Return the (X, Y) coordinate for the center point of the cell that contains the specified text.  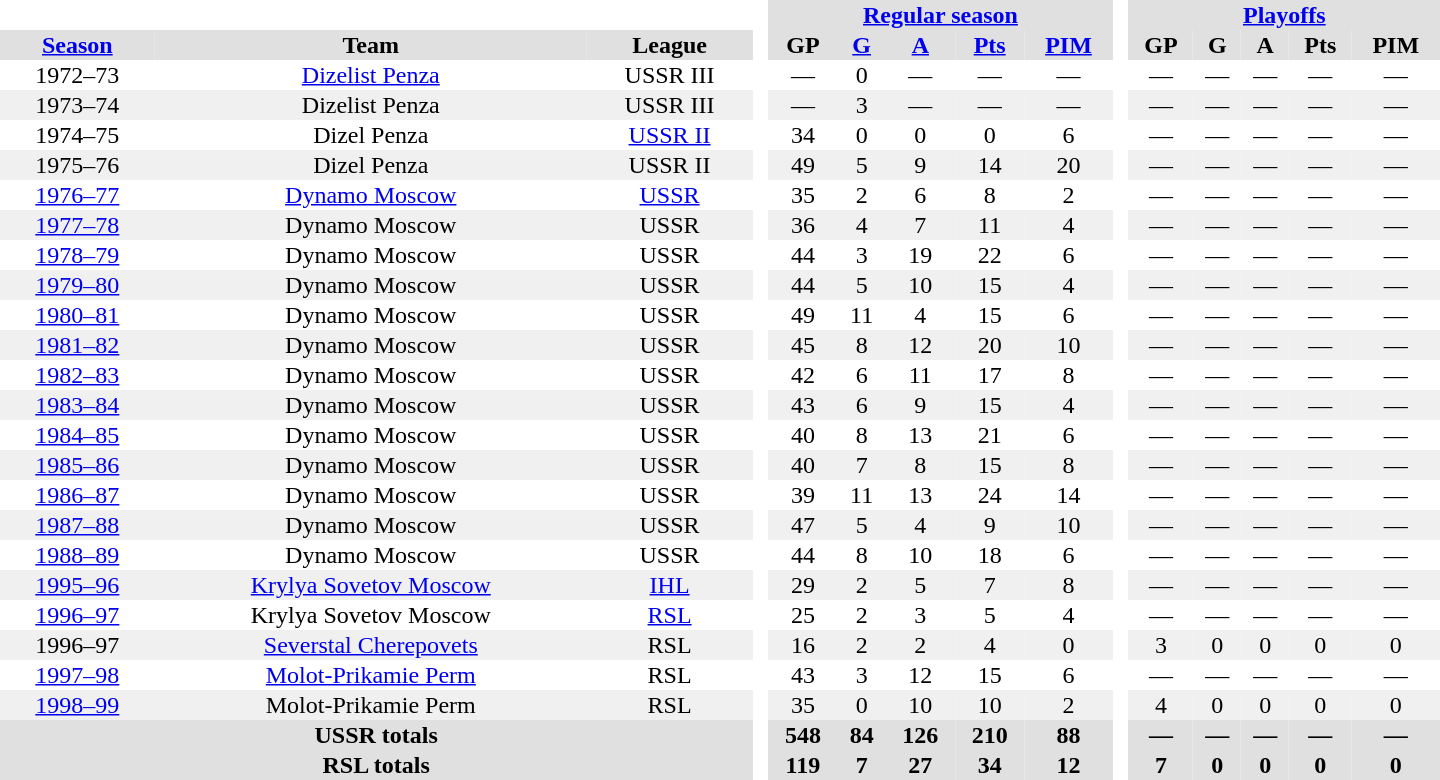
1987–88 (78, 525)
1980–81 (78, 315)
39 (802, 495)
1972–73 (78, 75)
27 (920, 765)
210 (990, 735)
Team (371, 45)
19 (920, 255)
1982–83 (78, 375)
1978–79 (78, 255)
1983–84 (78, 405)
1988–89 (78, 555)
119 (802, 765)
126 (920, 735)
Playoffs (1284, 15)
1984–85 (78, 435)
1986–87 (78, 495)
Regular season (940, 15)
RSL totals (376, 765)
16 (802, 645)
22 (990, 255)
21 (990, 435)
25 (802, 615)
47 (802, 525)
IHL (670, 585)
1974–75 (78, 135)
18 (990, 555)
17 (990, 375)
84 (862, 735)
USSR totals (376, 735)
1997–98 (78, 675)
1979–80 (78, 285)
1985–86 (78, 465)
1973–74 (78, 105)
24 (990, 495)
1975–76 (78, 165)
1977–78 (78, 225)
1995–96 (78, 585)
88 (1068, 735)
Season (78, 45)
42 (802, 375)
36 (802, 225)
45 (802, 345)
League (670, 45)
1976–77 (78, 195)
1998–99 (78, 705)
Severstal Cherepovets (371, 645)
1981–82 (78, 345)
29 (802, 585)
548 (802, 735)
